Extract the [x, y] coordinate from the center of the cell holding the provided text.  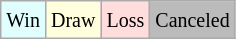
Win [24, 20]
Loss [126, 20]
Canceled [192, 20]
Draw [72, 20]
